Output the (x, y) coordinate of the center of the cell containing the given text.  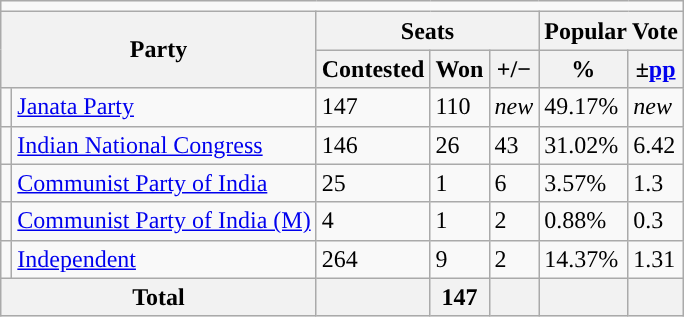
1.31 (656, 259)
Won (460, 69)
4 (373, 221)
49.17% (584, 107)
25 (373, 183)
31.02% (584, 145)
6.42 (656, 145)
Contested (373, 69)
Seats (428, 31)
110 (460, 107)
Party (158, 50)
% (584, 69)
Janata Party (164, 107)
146 (373, 145)
+/− (514, 69)
Communist Party of India (M) (164, 221)
6 (514, 183)
0.3 (656, 221)
Independent (164, 259)
26 (460, 145)
Indian National Congress (164, 145)
3.57% (584, 183)
1.3 (656, 183)
Popular Vote (612, 31)
Communist Party of India (164, 183)
Total (158, 297)
±pp (656, 69)
0.88% (584, 221)
14.37% (584, 259)
264 (373, 259)
9 (460, 259)
43 (514, 145)
